Return [x, y] of the center of cell containing provided text 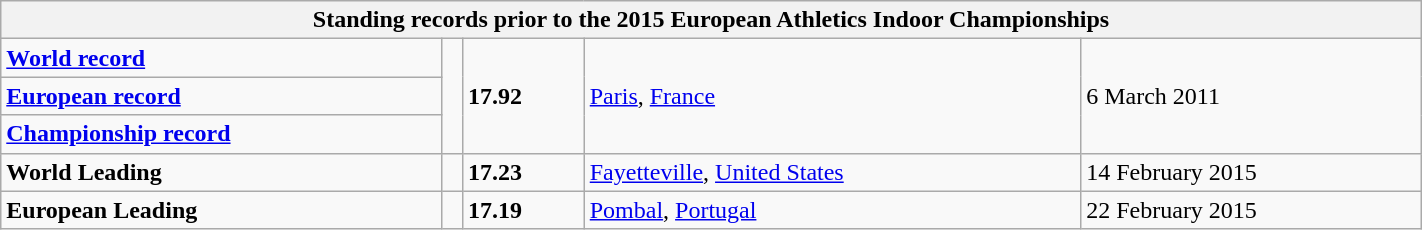
17.92 [523, 96]
Championship record [222, 134]
Pombal, Portugal [832, 210]
22 February 2015 [1252, 210]
European Leading [222, 210]
Standing records prior to the 2015 European Athletics Indoor Championships [711, 20]
17.19 [523, 210]
Fayetteville, United States [832, 172]
14 February 2015 [1252, 172]
European record [222, 96]
World record [222, 58]
17.23 [523, 172]
6 March 2011 [1252, 96]
Paris, France [832, 96]
World Leading [222, 172]
